Pinpoint the cell where the given text exists, returning its [x, y] midpoint coordinate. 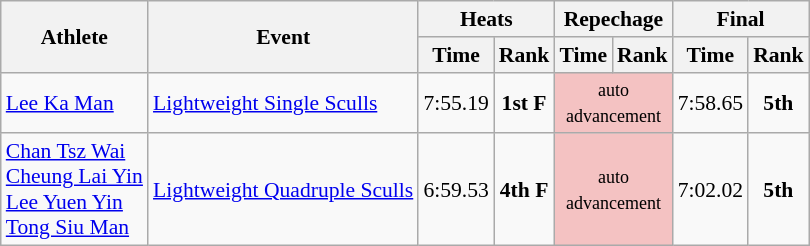
Lightweight Quadruple Sculls [283, 190]
Heats [486, 19]
Lee Ka Man [74, 102]
7:58.65 [710, 102]
7:55.19 [456, 102]
4th F [524, 190]
6:59.53 [456, 190]
Repechage [613, 19]
7:02.02 [710, 190]
Lightweight Single Sculls [283, 102]
Final [741, 19]
Event [283, 36]
1st F [524, 102]
Chan Tsz WaiCheung Lai YinLee Yuen YinTong Siu Man [74, 190]
Athlete [74, 36]
